Return the (X, Y) coordinate for the center point of the cell that contains the specified text.  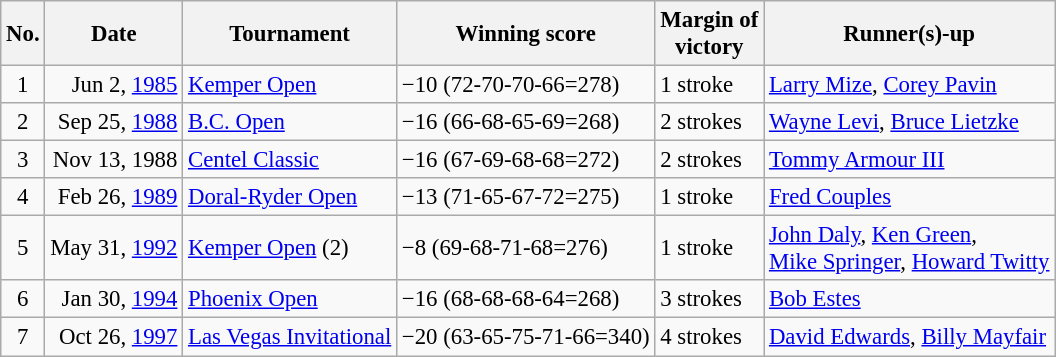
Las Vegas Invitational (290, 337)
Larry Mize, Corey Pavin (910, 85)
4 strokes (710, 337)
Wayne Levi, Bruce Lietzke (910, 122)
No. (23, 34)
Oct 26, 1997 (114, 337)
Jun 2, 1985 (114, 85)
7 (23, 337)
−13 (71-65-67-72=275) (526, 197)
Doral-Ryder Open (290, 197)
Phoenix Open (290, 299)
5 (23, 248)
Tommy Armour III (910, 160)
David Edwards, Billy Mayfair (910, 337)
−16 (66-68-65-69=268) (526, 122)
Margin ofvictory (710, 34)
Runner(s)-up (910, 34)
6 (23, 299)
2 (23, 122)
3 strokes (710, 299)
John Daly, Ken Green, Mike Springer, Howard Twitty (910, 248)
Kemper Open (290, 85)
May 31, 1992 (114, 248)
−8 (69-68-71-68=276) (526, 248)
−20 (63-65-75-71-66=340) (526, 337)
Bob Estes (910, 299)
−16 (67-69-68-68=272) (526, 160)
Tournament (290, 34)
Nov 13, 1988 (114, 160)
Fred Couples (910, 197)
Feb 26, 1989 (114, 197)
3 (23, 160)
Jan 30, 1994 (114, 299)
Winning score (526, 34)
Kemper Open (2) (290, 248)
1 (23, 85)
−10 (72-70-70-66=278) (526, 85)
Centel Classic (290, 160)
Sep 25, 1988 (114, 122)
B.C. Open (290, 122)
4 (23, 197)
Date (114, 34)
−16 (68-68-68-64=268) (526, 299)
